Capture the cell that displays the provided text and extract its (x, y) central coordinate. 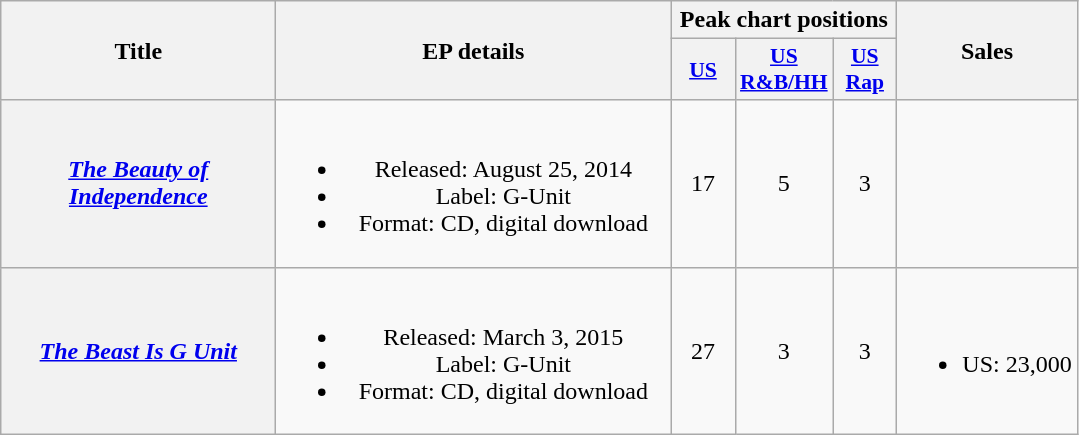
17 (703, 184)
Peak chart positions (784, 20)
5 (784, 184)
USRap (865, 70)
EP details (474, 50)
USR&B/HH (784, 70)
Sales (987, 50)
Released: March 3, 2015Label: G-UnitFormat: CD, digital download (474, 350)
Released: August 25, 2014Label: G-UnitFormat: CD, digital download (474, 184)
27 (703, 350)
The Beast Is G Unit (138, 350)
Title (138, 50)
The Beauty of Independence (138, 184)
US: 23,000 (987, 350)
US (703, 70)
